Extract the (x, y) coordinate from the center of the cell holding the provided text.  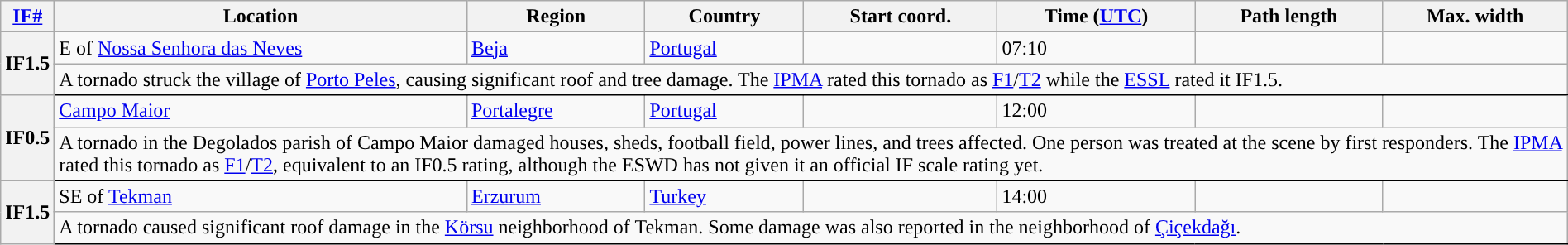
Path length (1288, 17)
Turkey (724, 196)
Start coord. (901, 17)
Erzurum (556, 196)
IF# (28, 17)
E of Nossa Senhora das Neves (261, 48)
Beja (556, 48)
Region (556, 17)
Time (UTC) (1097, 17)
12:00 (1097, 111)
Location (261, 17)
SE of Tekman (261, 196)
Max. width (1475, 17)
IF0.5 (28, 137)
Portalegre (556, 111)
07:10 (1097, 48)
14:00 (1097, 196)
Country (724, 17)
A tornado caused significant roof damage in the Körsu neighborhood of Tekman. Some damage was also reported in the neighborhood of Çiçekdağı. (810, 228)
Campo Maior (261, 111)
